Extract the [x, y] coordinate from the center of the cell holding the provided text.  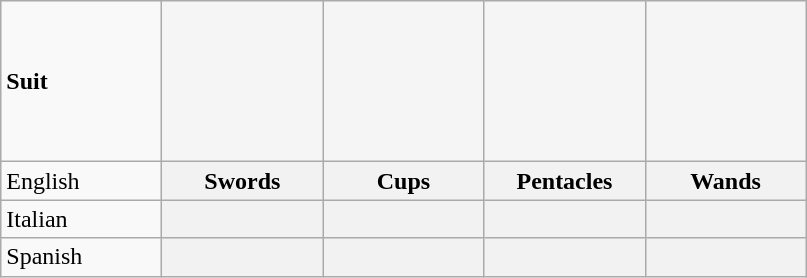
Swords [242, 181]
Pentacles [564, 181]
Spanish [82, 257]
Suit [82, 82]
Cups [404, 181]
Italian [82, 219]
Wands [726, 181]
English [82, 181]
